Capture the cell that displays the provided text and extract its (x, y) central coordinate. 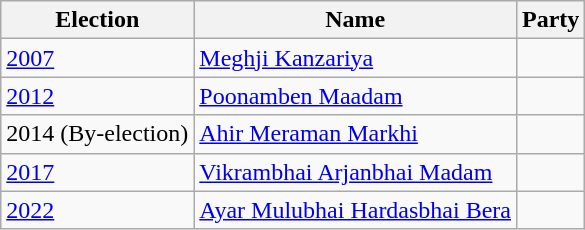
Election (98, 20)
2014 (By-election) (98, 134)
Name (356, 20)
Vikrambhai Arjanbhai Madam (356, 172)
2017 (98, 172)
2022 (98, 210)
Party (551, 20)
Meghji Kanzariya (356, 58)
Ayar Mulubhai Hardasbhai Bera (356, 210)
2007 (98, 58)
Ahir Meraman Markhi (356, 134)
Poonamben Maadam (356, 96)
2012 (98, 96)
